Identify which cell holds the provided text, then report its (x, y) central coordinate. 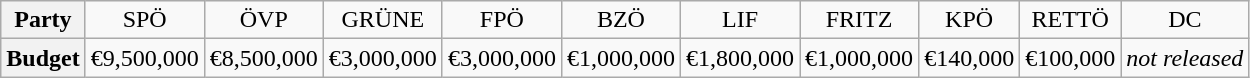
BZÖ (620, 20)
not released (1185, 58)
DC (1185, 20)
€1,800,000 (740, 58)
Party (43, 20)
FPÖ (502, 20)
€8,500,000 (264, 58)
€9,500,000 (144, 58)
ÖVP (264, 20)
KPÖ (970, 20)
SPÖ (144, 20)
GRÜNE (382, 20)
LIF (740, 20)
Budget (43, 58)
RETTÖ (1070, 20)
FRITZ (860, 20)
€140,000 (970, 58)
€100,000 (1070, 58)
